Detect which cell encompasses the target text, then output its (X, Y) center coordinate. 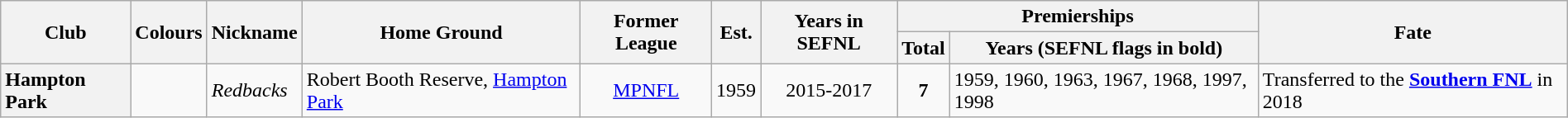
Years (SEFNL flags in bold) (1103, 48)
Fate (1413, 32)
7 (924, 91)
Transferred to the Southern FNL in 2018 (1413, 91)
1959 (736, 91)
Hampton Park (66, 91)
Total (924, 48)
Premierships (1078, 17)
Robert Booth Reserve, Hampton Park (442, 91)
Nickname (255, 32)
Club (66, 32)
1959, 1960, 1963, 1967, 1968, 1997, 1998 (1103, 91)
Home Ground (442, 32)
Est. (736, 32)
Years in SEFNL (829, 32)
Former League (647, 32)
2015-2017 (829, 91)
Redbacks (255, 91)
Colours (169, 32)
MPNFL (647, 91)
